Capture the cell that displays the provided text and extract its [x, y] central coordinate. 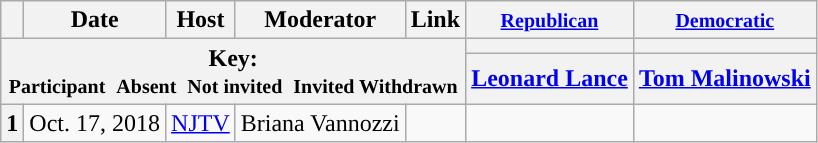
Host [201, 20]
Leonard Lance [550, 78]
Oct. 17, 2018 [95, 123]
Tom Malinowski [724, 78]
NJTV [201, 123]
Key: Participant Absent Not invited Invited Withdrawn [234, 72]
Democratic [724, 20]
Date [95, 20]
Briana Vannozzi [320, 123]
Link [435, 20]
Republican [550, 20]
Moderator [320, 20]
1 [12, 123]
